Return the [X, Y] coordinate for the center point of the cell that contains the specified text.  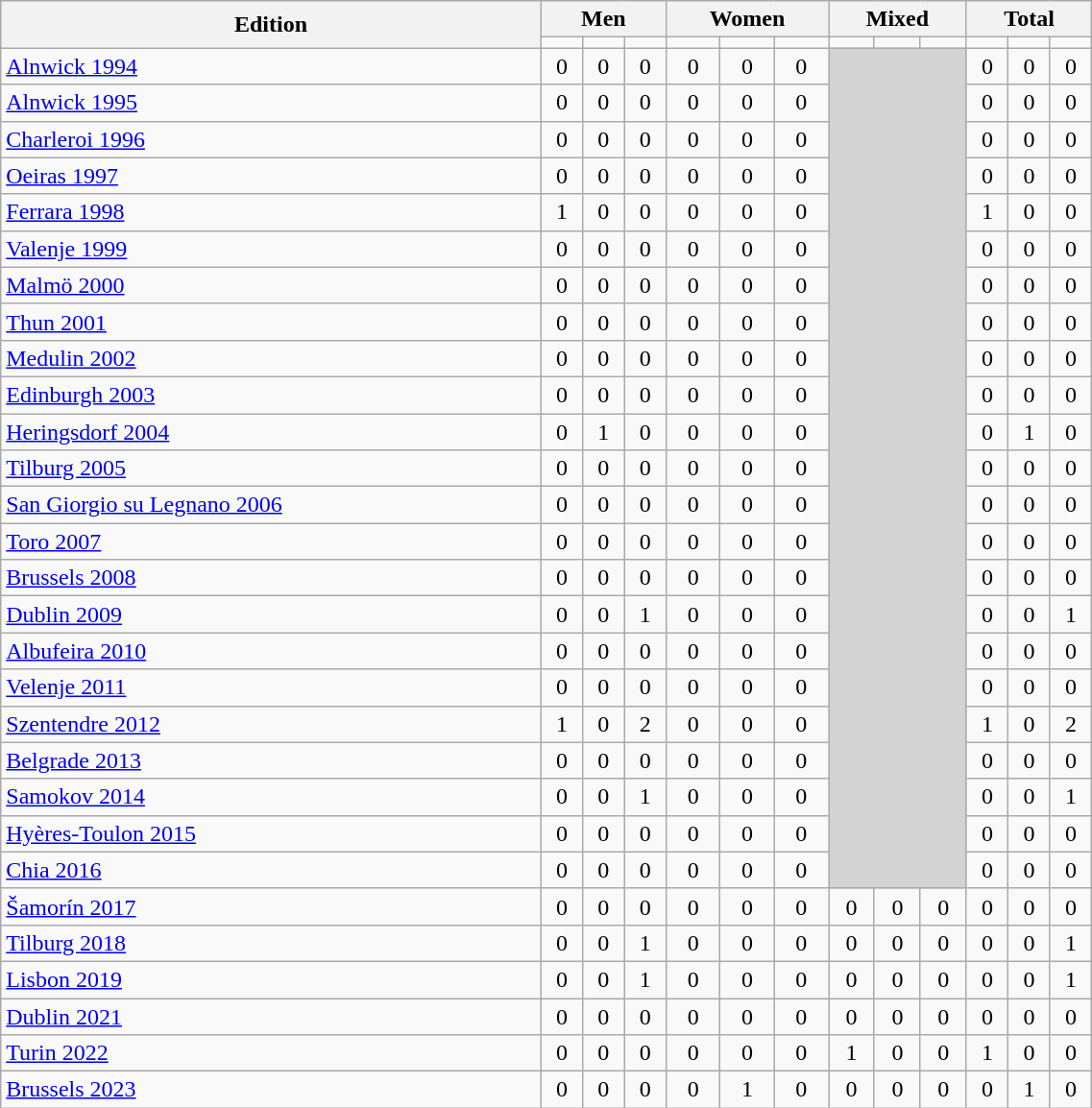
Edinburgh 2003 [271, 395]
San Giorgio su Legnano 2006 [271, 505]
Total [1029, 19]
Tilburg 2018 [271, 943]
Šamorín 2017 [271, 906]
Turin 2022 [271, 1053]
Hyères-Toulon 2015 [271, 833]
Valenje 1999 [271, 249]
Dublin 2021 [271, 1017]
Velenje 2011 [271, 687]
Toro 2007 [271, 542]
Malmö 2000 [271, 285]
Alnwick 1995 [271, 103]
Heringsdorf 2004 [271, 431]
Ferrara 1998 [271, 212]
Brussels 2008 [271, 578]
Alnwick 1994 [271, 66]
Women [747, 19]
Brussels 2023 [271, 1090]
Samokov 2014 [271, 797]
Thun 2001 [271, 322]
Lisbon 2019 [271, 979]
Edition [271, 25]
Men [603, 19]
Mixed [898, 19]
Tilburg 2005 [271, 469]
Dublin 2009 [271, 614]
Charleroi 1996 [271, 139]
Oeiras 1997 [271, 176]
Szentendre 2012 [271, 724]
Medulin 2002 [271, 358]
Chia 2016 [271, 870]
Belgrade 2013 [271, 760]
Albufeira 2010 [271, 651]
